Locate the cell with the specified text and output its (X, Y) center coordinate. 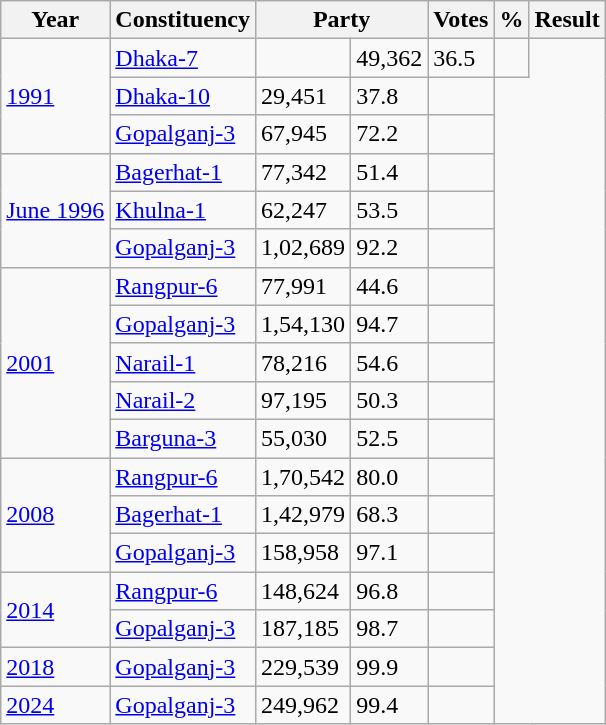
1991 (56, 96)
1,54,130 (304, 324)
49,362 (390, 58)
80.0 (390, 477)
Party (342, 20)
29,451 (304, 96)
97,195 (304, 400)
37.8 (390, 96)
78,216 (304, 362)
55,030 (304, 438)
% (512, 20)
77,991 (304, 286)
229,539 (304, 667)
97.1 (390, 553)
1,70,542 (304, 477)
2014 (56, 610)
1,42,979 (304, 515)
148,624 (304, 591)
Dhaka-7 (183, 58)
67,945 (304, 134)
96.8 (390, 591)
187,185 (304, 629)
98.7 (390, 629)
249,962 (304, 705)
2008 (56, 515)
Dhaka-10 (183, 96)
Votes (461, 20)
Result (567, 20)
54.6 (390, 362)
36.5 (461, 58)
Year (56, 20)
53.5 (390, 210)
51.4 (390, 172)
Narail-1 (183, 362)
72.2 (390, 134)
1,02,689 (304, 248)
2001 (56, 362)
Constituency (183, 20)
62,247 (304, 210)
99.9 (390, 667)
Khulna-1 (183, 210)
52.5 (390, 438)
68.3 (390, 515)
June 1996 (56, 210)
Narail-2 (183, 400)
92.2 (390, 248)
50.3 (390, 400)
2024 (56, 705)
44.6 (390, 286)
77,342 (304, 172)
Barguna-3 (183, 438)
2018 (56, 667)
94.7 (390, 324)
99.4 (390, 705)
158,958 (304, 553)
